Determine the [X, Y] coordinate at the center of the cell enclosing the given text.  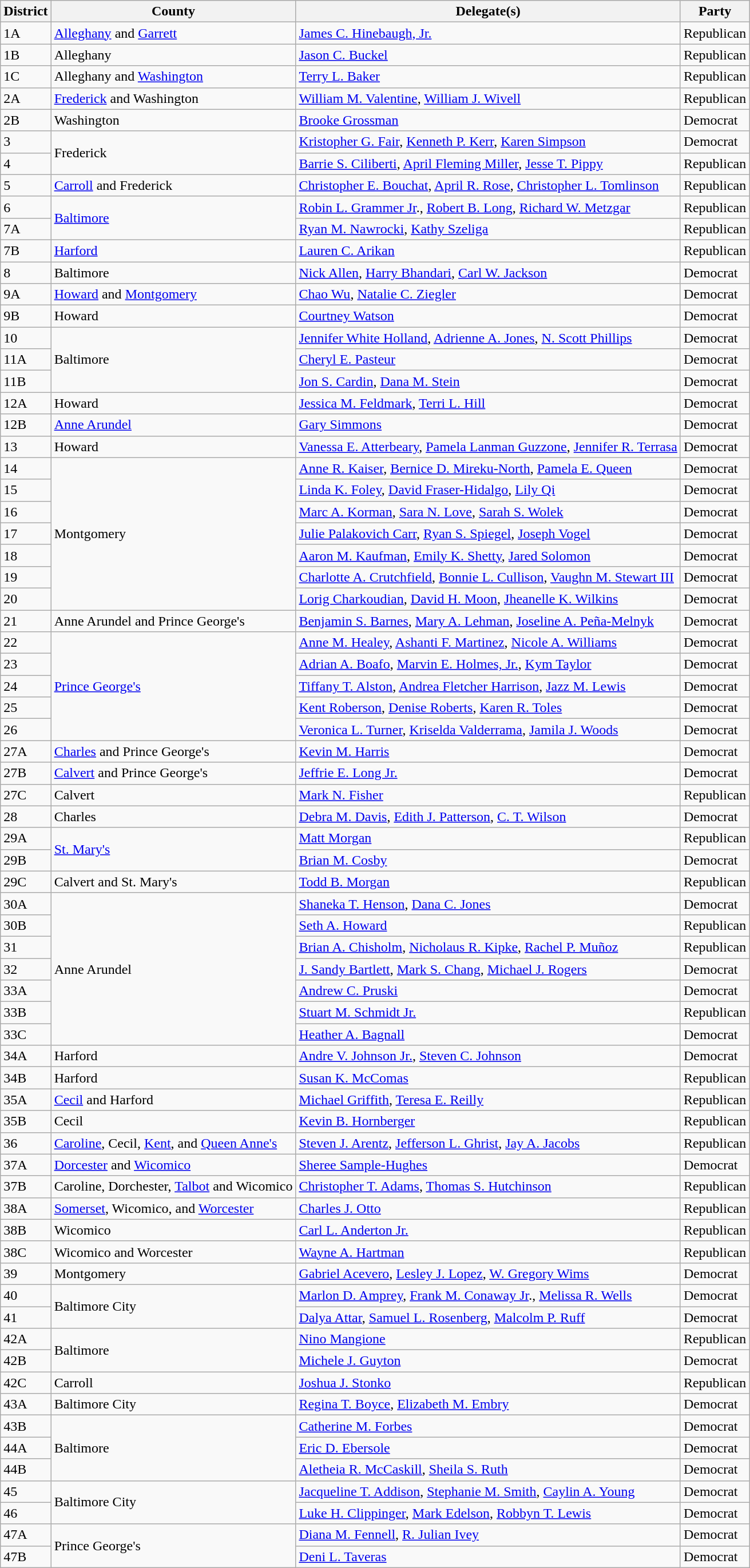
William M. Valentine, William J. Wivell [488, 98]
20 [26, 599]
34A [26, 1056]
30B [26, 925]
36 [26, 1143]
Party [715, 11]
Nino Mangione [488, 1339]
7A [26, 229]
3 [26, 142]
7B [26, 250]
30A [26, 904]
21 [26, 620]
2A [26, 98]
Steven J. Arentz, Jefferson L. Ghrist, Jay A. Jacobs [488, 1143]
Cecil and Harford [173, 1100]
Charles J. Otto [488, 1208]
33C [26, 1034]
Linda K. Foley, David Fraser-Hidalgo, Lily Qi [488, 490]
29A [26, 838]
27C [26, 795]
Washington [173, 120]
9A [26, 295]
12A [26, 403]
42A [26, 1339]
Charlotte A. Crutchfield, Bonnie L. Cullison, Vaughn M. Stewart III [488, 577]
38A [26, 1208]
Charles [173, 817]
Mark N. Fisher [488, 795]
35B [26, 1121]
Dorcester and Wicomico [173, 1165]
Kevin B. Hornberger [488, 1121]
Todd B. Morgan [488, 882]
27A [26, 751]
Catherine M. Forbes [488, 1426]
Andrew C. Pruski [488, 991]
Ryan M. Nawrocki, Kathy Szeliga [488, 229]
Vanessa E. Atterbeary, Pamela Lanman Guzzone, Jennifer R. Terrasa [488, 447]
Gabriel Acevero, Lesley J. Lopez, W. Gregory Wims [488, 1273]
Benjamin S. Barnes, Mary A. Lehman, Joseline A. Peña-Melnyk [488, 620]
Marc A. Korman, Sara N. Love, Sarah S. Wolek [488, 512]
Lorig Charkoudian, David H. Moon, Jheanelle K. Wilkins [488, 599]
Frederick [173, 153]
Wicomico and Worcester [173, 1252]
1B [26, 55]
5 [26, 185]
James C. Hinebaugh, Jr. [488, 33]
Luke H. Clippinger, Mark Edelson, Robbyn T. Lewis [488, 1513]
Aaron M. Kaufman, Emily K. Shetty, Jared Solomon [488, 555]
22 [26, 643]
Matt Morgan [488, 838]
25 [26, 708]
Anne R. Kaiser, Bernice D. Mireku-North, Pamela E. Queen [488, 468]
24 [26, 686]
Wayne A. Hartman [488, 1252]
Howard and Montgomery [173, 295]
Kristopher G. Fair, Kenneth P. Kerr, Karen Simpson [488, 142]
Marlon D. Amprey, Frank M. Conaway Jr., Melissa R. Wells [488, 1295]
Susan K. McComas [488, 1078]
14 [26, 468]
38C [26, 1252]
Barrie S. Ciliberti, April Fleming Miller, Jesse T. Pippy [488, 164]
Delegate(s) [488, 11]
Diana M. Fennell, R. Julian Ivey [488, 1535]
Calvert and Prince George's [173, 773]
41 [26, 1317]
42B [26, 1361]
34B [26, 1078]
Calvert and St. Mary's [173, 882]
Chao Wu, Natalie C. Ziegler [488, 295]
29B [26, 860]
Terry L. Baker [488, 77]
Wicomico [173, 1230]
Caroline, Dorchester, Talbot and Wicomico [173, 1187]
Kevin M. Harris [488, 751]
Alleghany and Washington [173, 77]
19 [26, 577]
Somerset, Wicomico, and Worcester [173, 1208]
27B [26, 773]
Adrian A. Boafo, Marvin E. Holmes, Jr., Kym Taylor [488, 664]
Charles and Prince George's [173, 751]
Dalya Attar, Samuel L. Rosenberg, Malcolm P. Ruff [488, 1317]
Jeffrie E. Long Jr. [488, 773]
23 [26, 664]
Jacqueline T. Addison, Stephanie M. Smith, Caylin A. Young [488, 1491]
Courtney Watson [488, 316]
Kent Roberson, Denise Roberts, Karen R. Toles [488, 708]
6 [26, 207]
Heather A. Bagnall [488, 1034]
29C [26, 882]
16 [26, 512]
40 [26, 1295]
Cheryl E. Pasteur [488, 360]
37A [26, 1165]
County [173, 11]
26 [26, 730]
8 [26, 273]
11B [26, 381]
Jennifer White Holland, Adrienne A. Jones, N. Scott Phillips [488, 338]
Christopher T. Adams, Thomas S. Hutchinson [488, 1187]
28 [26, 817]
Alleghany and Garrett [173, 33]
Alleghany [173, 55]
35A [26, 1100]
11A [26, 360]
Regina T. Boyce, Elizabeth M. Embry [488, 1404]
Anne Arundel and Prince George's [173, 620]
Brooke Grossman [488, 120]
Michele J. Guyton [488, 1361]
Nick Allen, Harry Bhandari, Carl W. Jackson [488, 273]
46 [26, 1513]
Julie Palakovich Carr, Ryan S. Spiegel, Joseph Vogel [488, 534]
17 [26, 534]
Andre V. Johnson Jr., Steven C. Johnson [488, 1056]
45 [26, 1491]
Deni L. Taveras [488, 1557]
J. Sandy Bartlett, Mark S. Chang, Michael J. Rogers [488, 969]
Jason C. Buckel [488, 55]
44B [26, 1470]
12B [26, 425]
Lauren C. Arikan [488, 250]
St. Mary's [173, 849]
38B [26, 1230]
Joshua J. Stonko [488, 1383]
47A [26, 1535]
2B [26, 120]
9B [26, 316]
1A [26, 33]
47B [26, 1557]
44A [26, 1448]
Gary Simmons [488, 425]
Frederick and Washington [173, 98]
1C [26, 77]
32 [26, 969]
37B [26, 1187]
Carroll [173, 1383]
13 [26, 447]
Stuart M. Schmidt Jr. [488, 1013]
Seth A. Howard [488, 925]
Shaneka T. Henson, Dana C. Jones [488, 904]
Jessica M. Feldmark, Terri L. Hill [488, 403]
Debra M. Davis, Edith J. Patterson, C. T. Wilson [488, 817]
Calvert [173, 795]
Brian M. Cosby [488, 860]
Tiffany T. Alston, Andrea Fletcher Harrison, Jazz M. Lewis [488, 686]
43B [26, 1426]
33B [26, 1013]
31 [26, 947]
Caroline, Cecil, Kent, and Queen Anne's [173, 1143]
43A [26, 1404]
Robin L. Grammer Jr., Robert B. Long, Richard W. Metzgar [488, 207]
4 [26, 164]
Carroll and Frederick [173, 185]
Sheree Sample-Hughes [488, 1165]
33A [26, 991]
10 [26, 338]
Brian A. Chisholm, Nicholaus R. Kipke, Rachel P. Muñoz [488, 947]
Aletheia R. McCaskill, Sheila S. Ruth [488, 1470]
Carl L. Anderton Jr. [488, 1230]
Eric D. Ebersole [488, 1448]
Cecil [173, 1121]
18 [26, 555]
42C [26, 1383]
District [26, 11]
Veronica L. Turner, Kriselda Valderrama, Jamila J. Woods [488, 730]
15 [26, 490]
Jon S. Cardin, Dana M. Stein [488, 381]
Anne M. Healey, Ashanti F. Martinez, Nicole A. Williams [488, 643]
39 [26, 1273]
Michael Griffith, Teresa E. Reilly [488, 1100]
Christopher E. Bouchat, April R. Rose, Christopher L. Tomlinson [488, 185]
